Return the (x, y) coordinate for the center point of the cell that contains the specified text.  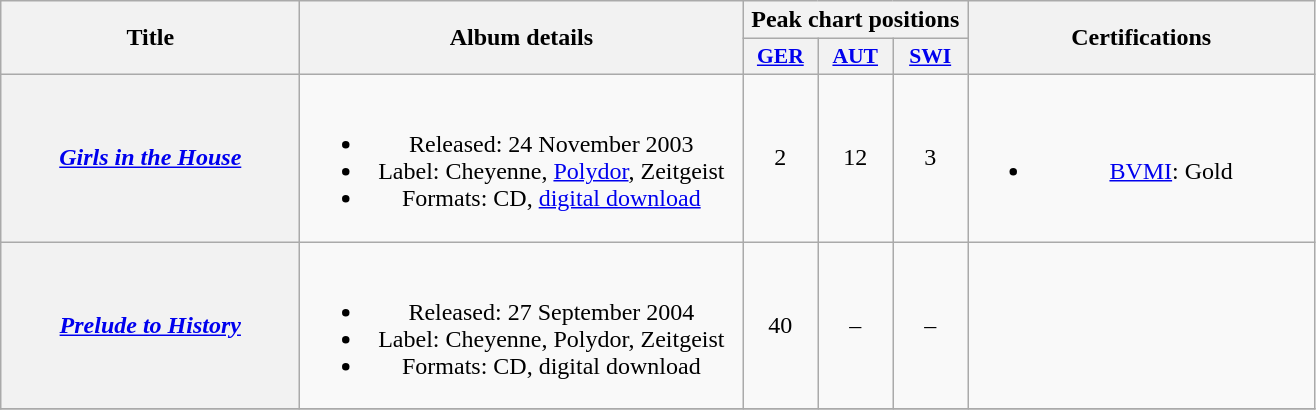
3 (930, 158)
Released: 24 November 2003Label: Cheyenne, Polydor, ZeitgeistFormats: CD, digital download (522, 158)
Girls in the House (150, 158)
12 (856, 158)
Peak chart positions (856, 20)
SWI (930, 57)
Released: 27 September 2004Label: Cheyenne, Polydor, ZeitgeistFormats: CD, digital download (522, 326)
Prelude to History (150, 326)
AUT (856, 57)
Certifications (1142, 38)
Album details (522, 38)
GER (780, 57)
2 (780, 158)
BVMI: Gold (1142, 158)
40 (780, 326)
Title (150, 38)
